Determine the [x, y] coordinate at the center of the cell enclosing the given text.  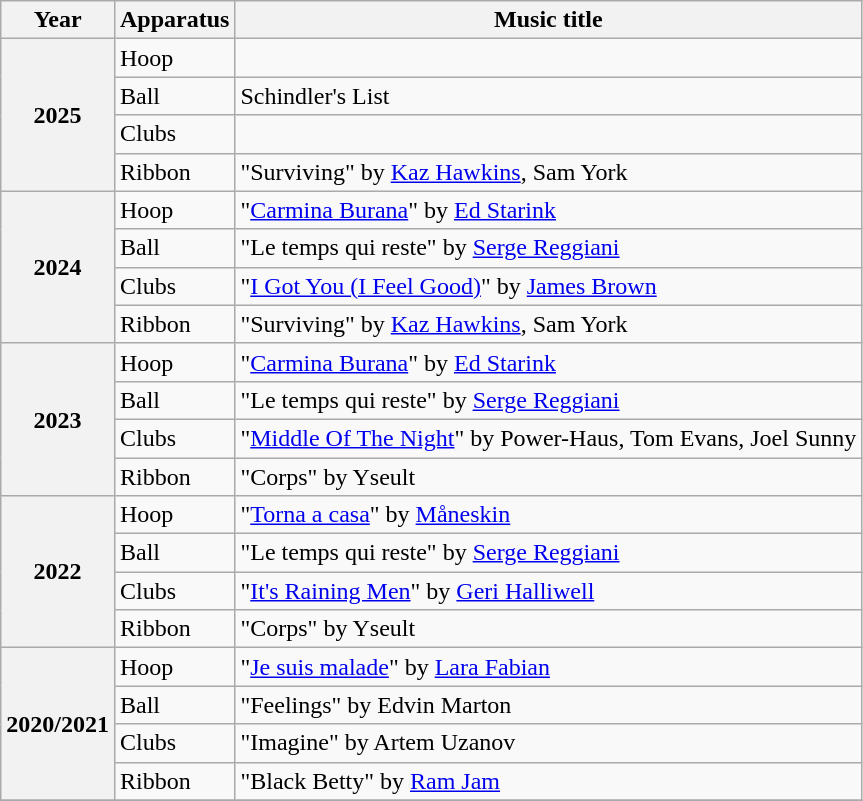
2020/2021 [58, 724]
"Feelings" by Edvin Marton [548, 705]
Schindler's List [548, 96]
2023 [58, 419]
"It's Raining Men" by Geri Halliwell [548, 591]
"Je suis malade" by Lara Fabian [548, 667]
2022 [58, 572]
2025 [58, 115]
"Middle Of The Night" by Power-Haus, Tom Evans, Joel Sunny [548, 438]
"Torna a casa" by Måneskin [548, 515]
2024 [58, 267]
Apparatus [174, 20]
"Imagine" by Artem Uzanov [548, 743]
Year [58, 20]
"Black Betty" by Ram Jam [548, 781]
Music title [548, 20]
"I Got You (I Feel Good)" by James Brown [548, 286]
